Locate the cell with the specified text and output its [x, y] center coordinate. 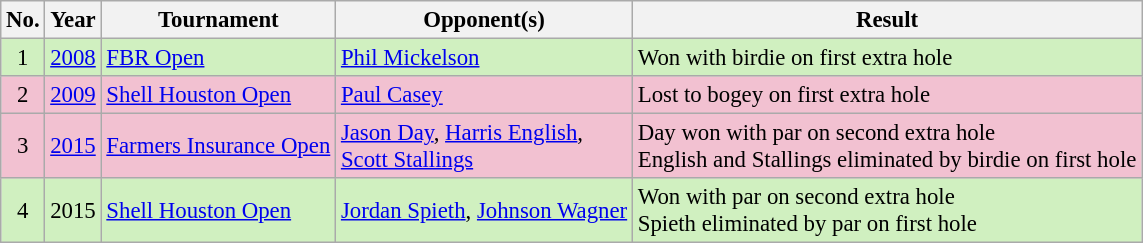
Result [886, 20]
1 [23, 58]
No. [23, 20]
Jordan Spieth, Johnson Wagner [484, 210]
Won with par on second extra holeSpieth eliminated by par on first hole [886, 210]
Day won with par on second extra holeEnglish and Stallings eliminated by birdie on first hole [886, 146]
2009 [73, 95]
FBR Open [218, 58]
Farmers Insurance Open [218, 146]
2 [23, 95]
Phil Mickelson [484, 58]
Year [73, 20]
Won with birdie on first extra hole [886, 58]
4 [23, 210]
Lost to bogey on first extra hole [886, 95]
3 [23, 146]
Paul Casey [484, 95]
2008 [73, 58]
Jason Day, Harris English, Scott Stallings [484, 146]
Tournament [218, 20]
Opponent(s) [484, 20]
